For the text-containing cell, return its midpoint in [x, y] coordinate format. 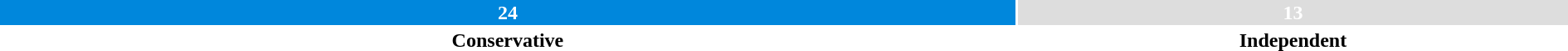
24 [508, 13]
13 [1293, 13]
